Capture the cell that displays the provided text and extract its (X, Y) central coordinate. 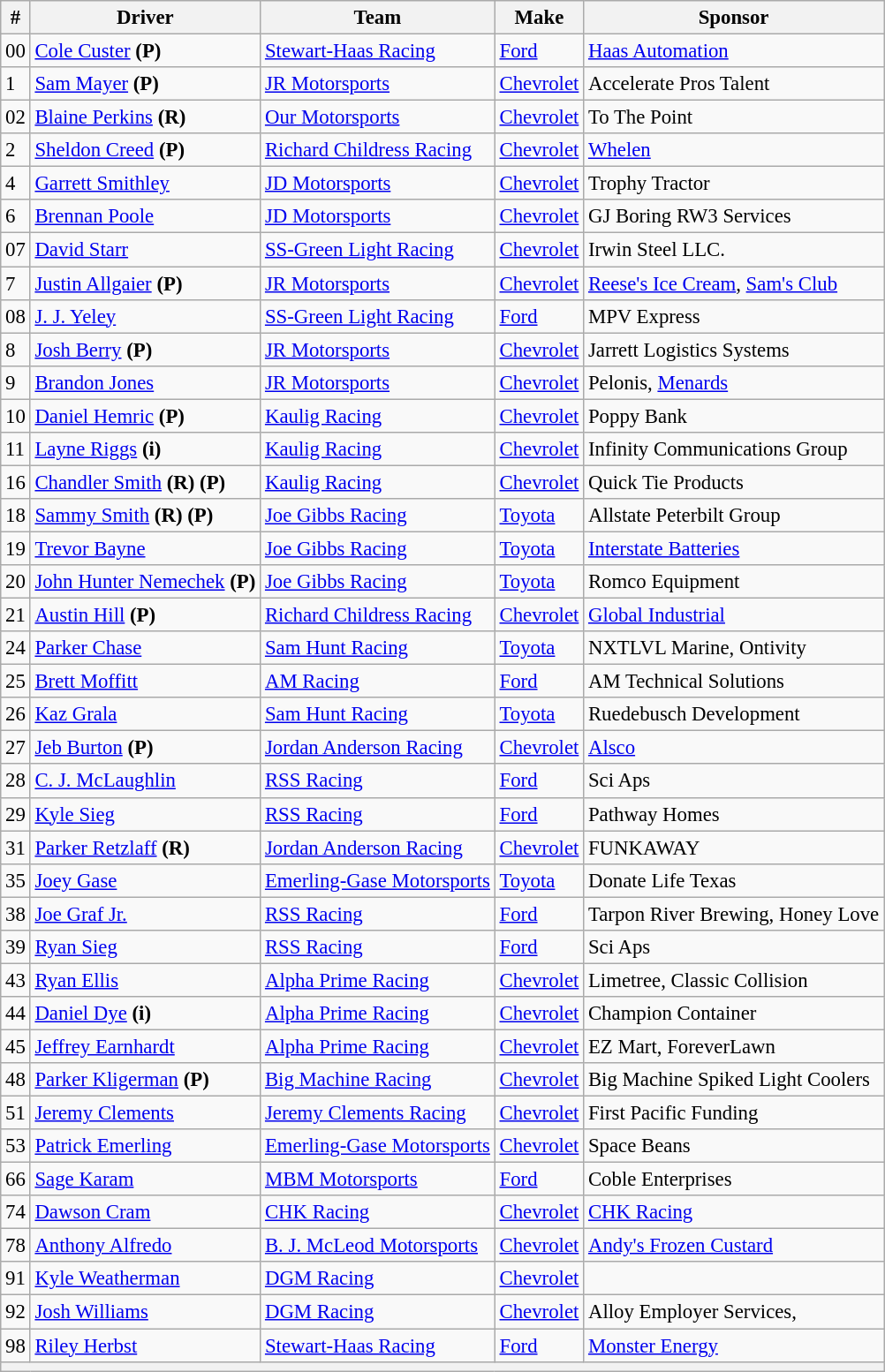
Monster Energy (734, 1346)
78 (16, 1246)
MBM Motorsports (378, 1180)
Tarpon River Brewing, Honey Love (734, 914)
Our Motorsports (378, 117)
7 (16, 283)
Ryan Ellis (145, 980)
Jeffrey Earnhardt (145, 1046)
Brett Moffitt (145, 682)
Infinity Communications Group (734, 449)
26 (16, 714)
Kyle Sieg (145, 814)
Allstate Peterbilt Group (734, 516)
4 (16, 184)
Champion Container (734, 1014)
Sammy Smith (R) (P) (145, 516)
16 (16, 482)
Big Machine Racing (378, 1080)
19 (16, 548)
Reese's Ice Cream, Sam's Club (734, 283)
Daniel Dye (i) (145, 1014)
6 (16, 216)
NXTLVL Marine, Ontivity (734, 648)
92 (16, 1312)
Jeremy Clements (145, 1113)
Global Industrial (734, 615)
21 (16, 615)
44 (16, 1014)
11 (16, 449)
EZ Mart, ForeverLawn (734, 1046)
Patrick Emerling (145, 1146)
Trevor Bayne (145, 548)
07 (16, 250)
91 (16, 1279)
Jeb Burton (P) (145, 748)
35 (16, 880)
Josh Berry (P) (145, 350)
Limetree, Classic Collision (734, 980)
10 (16, 416)
28 (16, 781)
Pelonis, Menards (734, 382)
Anthony Alfredo (145, 1246)
Kaz Grala (145, 714)
29 (16, 814)
Coble Enterprises (734, 1180)
20 (16, 582)
31 (16, 848)
GJ Boring RW3 Services (734, 216)
53 (16, 1146)
Joey Gase (145, 880)
Ryan Sieg (145, 947)
Quick Tie Products (734, 482)
Garrett Smithley (145, 184)
Parker Kligerman (P) (145, 1080)
C. J. McLaughlin (145, 781)
Accelerate Pros Talent (734, 84)
Andy's Frozen Custard (734, 1246)
David Starr (145, 250)
Brennan Poole (145, 216)
66 (16, 1180)
Jeremy Clements Racing (378, 1113)
Sponsor (734, 18)
AM Technical Solutions (734, 682)
Layne Riggs (i) (145, 449)
Poppy Bank (734, 416)
Space Beans (734, 1146)
Alsco (734, 748)
To The Point (734, 117)
Kyle Weatherman (145, 1279)
Make (539, 18)
45 (16, 1046)
98 (16, 1346)
Austin Hill (P) (145, 615)
# (16, 18)
Haas Automation (734, 51)
Whelen (734, 150)
John Hunter Nemechek (P) (145, 582)
00 (16, 51)
24 (16, 648)
Daniel Hemric (P) (145, 416)
FUNKAWAY (734, 848)
Parker Retzlaff (R) (145, 848)
1 (16, 84)
Dawson Cram (145, 1212)
First Pacific Funding (734, 1113)
Team (378, 18)
Donate Life Texas (734, 880)
Blaine Perkins (R) (145, 117)
08 (16, 316)
Irwin Steel LLC. (734, 250)
74 (16, 1212)
Riley Herbst (145, 1346)
Ruedebusch Development (734, 714)
9 (16, 382)
Parker Chase (145, 648)
Joe Graf Jr. (145, 914)
Trophy Tractor (734, 184)
2 (16, 150)
AM Racing (378, 682)
Cole Custer (P) (145, 51)
51 (16, 1113)
Driver (145, 18)
48 (16, 1080)
Romco Equipment (734, 582)
39 (16, 947)
B. J. McLeod Motorsports (378, 1246)
Jarrett Logistics Systems (734, 350)
18 (16, 516)
27 (16, 748)
Sheldon Creed (P) (145, 150)
MPV Express (734, 316)
Alloy Employer Services, (734, 1312)
Josh Williams (145, 1312)
Big Machine Spiked Light Coolers (734, 1080)
02 (16, 117)
Sage Karam (145, 1180)
38 (16, 914)
Interstate Batteries (734, 548)
Sam Mayer (P) (145, 84)
8 (16, 350)
Chandler Smith (R) (P) (145, 482)
43 (16, 980)
Justin Allgaier (P) (145, 283)
25 (16, 682)
Brandon Jones (145, 382)
J. J. Yeley (145, 316)
Pathway Homes (734, 814)
